Output the [x, y] coordinate of the center of the cell containing the given text.  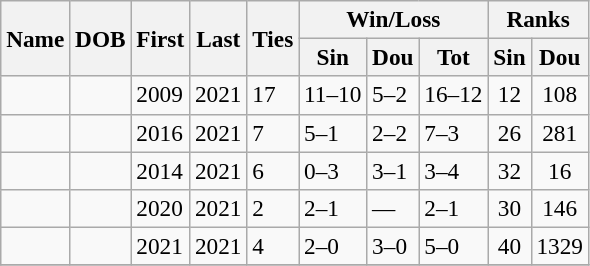
11–10 [333, 95]
7–3 [454, 133]
DOB [100, 38]
First [160, 38]
6 [273, 170]
2 [273, 208]
40 [510, 246]
— [393, 208]
Ties [273, 38]
146 [560, 208]
0–3 [333, 170]
16–12 [454, 95]
3–4 [454, 170]
30 [510, 208]
3–0 [393, 246]
Win/Loss [394, 19]
Ranks [538, 19]
Tot [454, 57]
5–0 [454, 246]
2016 [160, 133]
2009 [160, 95]
Name [36, 38]
17 [273, 95]
7 [273, 133]
108 [560, 95]
281 [560, 133]
3–1 [393, 170]
Last [218, 38]
2–0 [333, 246]
26 [510, 133]
5–1 [333, 133]
2014 [160, 170]
2–2 [393, 133]
1329 [560, 246]
4 [273, 246]
12 [510, 95]
32 [510, 170]
16 [560, 170]
2020 [160, 208]
5–2 [393, 95]
